Search for the cell housing the specified text and yield its (X, Y) center coordinate. 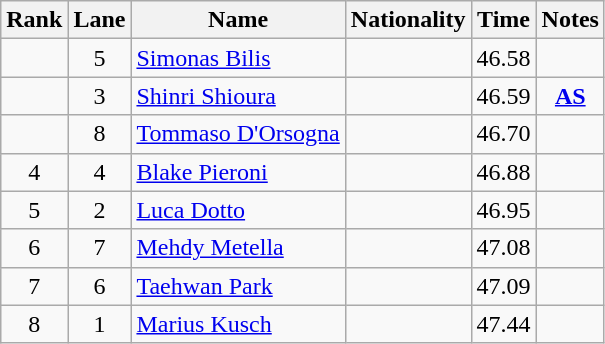
46.95 (504, 210)
46.59 (504, 96)
47.44 (504, 324)
Mehdy Metella (238, 248)
Luca Dotto (238, 210)
46.58 (504, 58)
Lane (100, 20)
AS (570, 96)
Nationality (408, 20)
Marius Kusch (238, 324)
Rank (34, 20)
Time (504, 20)
3 (100, 96)
Taehwan Park (238, 286)
1 (100, 324)
47.08 (504, 248)
Tommaso D'Orsogna (238, 134)
Blake Pieroni (238, 172)
Simonas Bilis (238, 58)
46.70 (504, 134)
47.09 (504, 286)
2 (100, 210)
Name (238, 20)
Notes (570, 20)
46.88 (504, 172)
Shinri Shioura (238, 96)
